Find where the given text appears and provide that cell's center as (X, Y) coordinate. 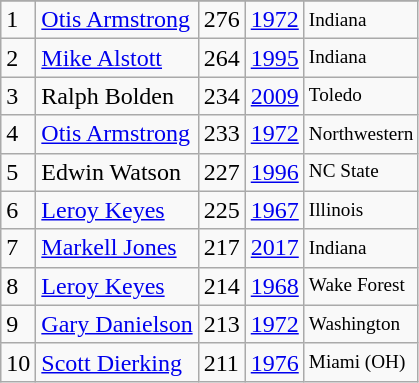
2009 (274, 96)
227 (222, 172)
Mike Alstott (117, 58)
Northwestern (361, 134)
3 (18, 96)
1967 (274, 210)
1968 (274, 286)
225 (222, 210)
Miami (OH) (361, 362)
Wake Forest (361, 286)
214 (222, 286)
264 (222, 58)
1 (18, 20)
5 (18, 172)
NC State (361, 172)
Markell Jones (117, 248)
2 (18, 58)
Edwin Watson (117, 172)
Gary Danielson (117, 324)
276 (222, 20)
211 (222, 362)
Illinois (361, 210)
1996 (274, 172)
Toledo (361, 96)
1995 (274, 58)
213 (222, 324)
Washington (361, 324)
233 (222, 134)
9 (18, 324)
8 (18, 286)
6 (18, 210)
234 (222, 96)
Scott Dierking (117, 362)
2017 (274, 248)
4 (18, 134)
Ralph Bolden (117, 96)
7 (18, 248)
10 (18, 362)
217 (222, 248)
1976 (274, 362)
